Find where the given text appears and provide that cell's center as [x, y] coordinate. 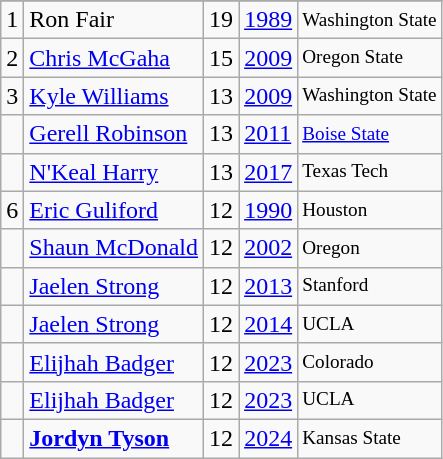
15 [222, 58]
Boise State [370, 134]
1990 [268, 210]
Stanford [370, 286]
1 [12, 20]
Houston [370, 210]
Eric Guliford [114, 210]
N'Keal Harry [114, 172]
3 [12, 96]
Texas Tech [370, 172]
1989 [268, 20]
Kansas State [370, 438]
Oregon [370, 248]
Colorado [370, 362]
Chris McGaha [114, 58]
2 [12, 58]
2024 [268, 438]
2013 [268, 286]
Oregon State [370, 58]
Kyle Williams [114, 96]
2002 [268, 248]
2014 [268, 324]
Jordyn Tyson [114, 438]
2011 [268, 134]
19 [222, 20]
Shaun McDonald [114, 248]
6 [12, 210]
Ron Fair [114, 20]
2017 [268, 172]
Gerell Robinson [114, 134]
